From the cell containing the given text, extract its center point as (X, Y) coordinate. 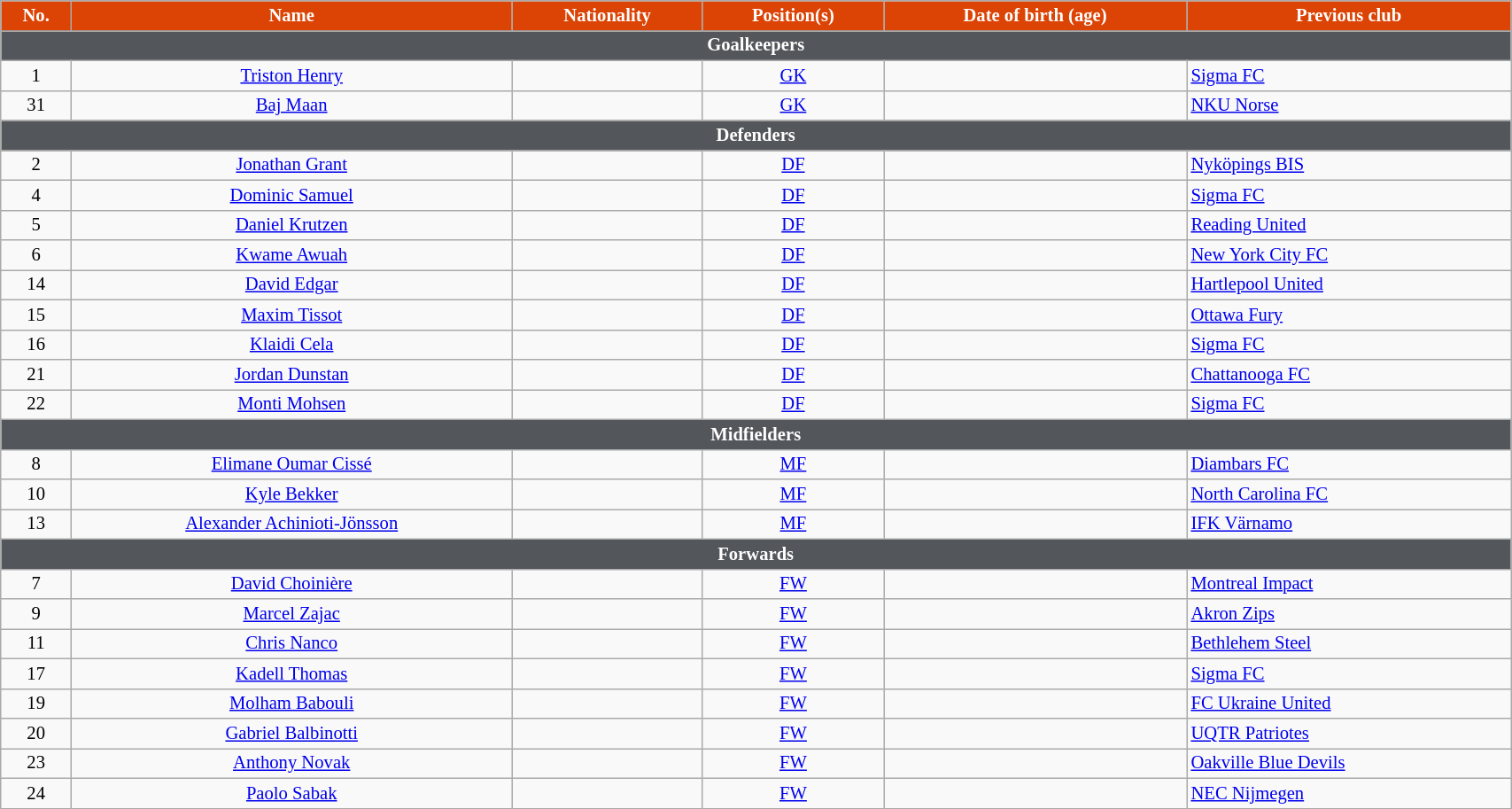
Akron Zips (1349, 614)
2 (36, 165)
Klaidi Cela (292, 345)
1 (36, 75)
17 (36, 673)
Kadell Thomas (292, 673)
15 (36, 315)
Marcel Zajac (292, 614)
Chattanooga FC (1349, 375)
11 (36, 643)
6 (36, 254)
Baj Maan (292, 105)
Bethlehem Steel (1349, 643)
UQTR Patriotes (1349, 733)
Kyle Bekker (292, 494)
No. (36, 15)
Jordan Dunstan (292, 375)
North Carolina FC (1349, 494)
Dominic Samuel (292, 195)
Reading United (1349, 225)
Defenders (756, 136)
Elimane Oumar Cissé (292, 464)
New York City FC (1349, 254)
Molham Babouli (292, 704)
19 (36, 704)
14 (36, 284)
IFK Värnamo (1349, 524)
Goalkeepers (756, 45)
22 (36, 404)
Paolo Sabak (292, 793)
David Edgar (292, 284)
13 (36, 524)
5 (36, 225)
NKU Norse (1349, 105)
Gabriel Balbinotti (292, 733)
Position(s) (793, 15)
Midfielders (756, 434)
Nationality (608, 15)
24 (36, 793)
31 (36, 105)
Montreal Impact (1349, 584)
NEC Nijmegen (1349, 793)
Kwame Awuah (292, 254)
8 (36, 464)
Jonathan Grant (292, 165)
Maxim Tissot (292, 315)
23 (36, 763)
9 (36, 614)
Monti Mohsen (292, 404)
21 (36, 375)
Forwards (756, 554)
Anthony Novak (292, 763)
Daniel Krutzen (292, 225)
FC Ukraine United (1349, 704)
David Choinière (292, 584)
20 (36, 733)
Previous club (1349, 15)
Diambars FC (1349, 464)
Oakville Blue Devils (1349, 763)
Hartlepool United (1349, 284)
16 (36, 345)
Nyköpings BIS (1349, 165)
Chris Nanco (292, 643)
Ottawa Fury (1349, 315)
7 (36, 584)
4 (36, 195)
Alexander Achinioti-Jönsson (292, 524)
Date of birth (age) (1035, 15)
Triston Henry (292, 75)
Name (292, 15)
10 (36, 494)
